For the text-containing cell, return its midpoint in [X, Y] coordinate format. 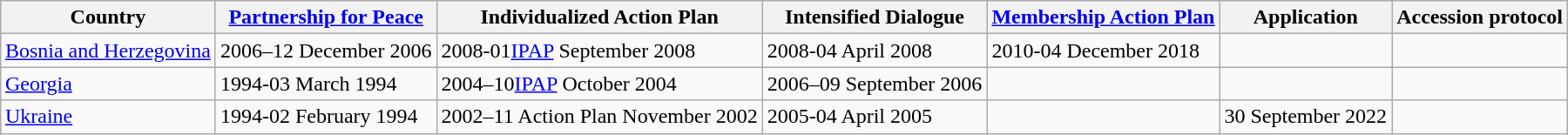
2006–09 September 2006 [875, 84]
Country [108, 17]
Ukraine [108, 117]
2010-04 December 2018 [1103, 51]
1994-02 February 1994 [326, 117]
Partnership for Peace [326, 17]
Membership Action Plan [1103, 17]
Accession protocol [1480, 17]
2008-04 April 2008 [875, 51]
Application [1306, 17]
2004–10IPAP October 2004 [599, 84]
Bosnia and Herzegovina [108, 51]
Georgia [108, 84]
1994-03 March 1994 [326, 84]
Individualized Action Plan [599, 17]
2006–12 December 2006 [326, 51]
2005-04 April 2005 [875, 117]
30 September 2022 [1306, 117]
2008-01IPAP September 2008 [599, 51]
2002–11 Action Plan November 2002 [599, 117]
Intensified Dialogue [875, 17]
